Scan for the cell matching the given text and deliver its (x, y) coordinate at center. 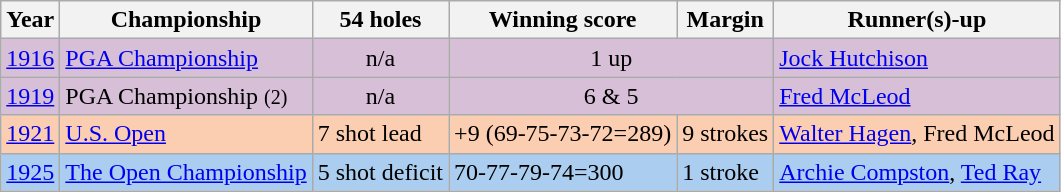
1 up (612, 58)
54 holes (380, 20)
1925 (30, 172)
PGA Championship (2) (186, 96)
9 strokes (726, 134)
Winning score (563, 20)
Walter Hagen, Fred McLeod (917, 134)
PGA Championship (186, 58)
Runner(s)-up (917, 20)
Fred McLeod (917, 96)
Archie Compston, Ted Ray (917, 172)
7 shot lead (380, 134)
Margin (726, 20)
1916 (30, 58)
70-77-79-74=300 (563, 172)
1921 (30, 134)
Championship (186, 20)
6 & 5 (612, 96)
1 stroke (726, 172)
The Open Championship (186, 172)
Jock Hutchison (917, 58)
5 shot deficit (380, 172)
1919 (30, 96)
Year (30, 20)
U.S. Open (186, 134)
+9 (69-75-73-72=289) (563, 134)
